Search for the cell housing the specified text and yield its (X, Y) center coordinate. 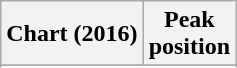
Chart (2016) (72, 34)
Peakposition (189, 34)
